Return (X, Y) of the center of cell containing provided text 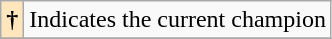
† (12, 20)
Indicates the current champion (178, 20)
